Output the [x, y] coordinate of the center of the cell containing the given text.  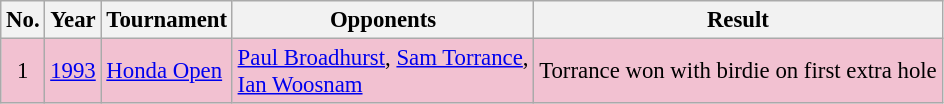
Paul Broadhurst, Sam Torrance, Ian Woosnam [383, 72]
Result [738, 20]
Tournament [166, 20]
1 [23, 72]
Honda Open [166, 72]
No. [23, 20]
Year [73, 20]
Torrance won with birdie on first extra hole [738, 72]
Opponents [383, 20]
1993 [73, 72]
